Scan for the cell matching the given text and deliver its (x, y) coordinate at center. 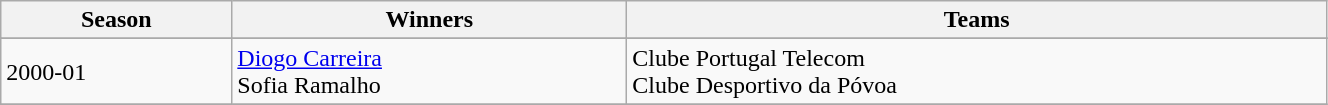
Diogo Carreira Sofia Ramalho (430, 72)
Winners (430, 20)
Clube Portugal TelecomClube Desportivo da Póvoa (977, 72)
2000-01 (116, 72)
Teams (977, 20)
Season (116, 20)
